Provide the [x, y] coordinate of the cell's center where the given text is located.  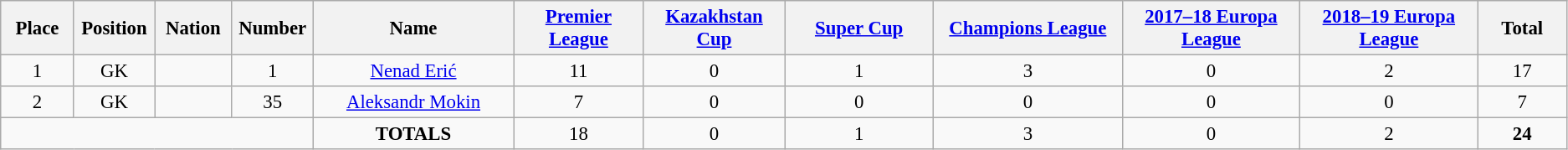
Champions League [1028, 28]
18 [579, 134]
2018–19 Europa League [1389, 28]
Number [273, 28]
17 [1522, 71]
35 [273, 102]
Kazakhstan Cup [715, 28]
Premier League [579, 28]
Aleksandr Mokin [413, 102]
11 [579, 71]
Super Cup [859, 28]
2017–18 Europa League [1211, 28]
Nation [193, 28]
TOTALS [413, 134]
24 [1522, 134]
Place [37, 28]
Position [114, 28]
Nenad Erić [413, 71]
Total [1522, 28]
Name [413, 28]
